Provide the [x, y] coordinate of the cell's center where the given text is located.  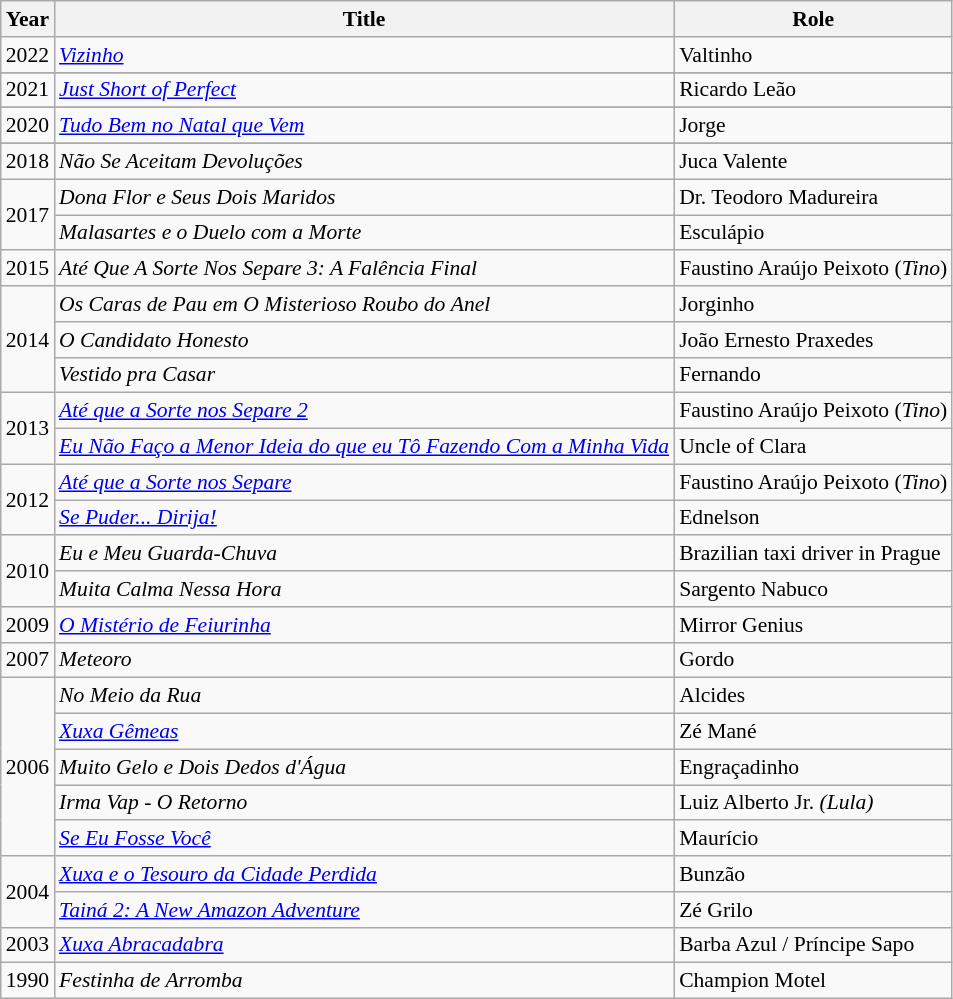
Vizinho [364, 55]
Alcides [813, 696]
1990 [28, 981]
Xuxa Abracadabra [364, 945]
2007 [28, 660]
O Candidato Honesto [364, 340]
Até que a Sorte nos Separe [364, 482]
Até que a Sorte nos Separe 2 [364, 411]
Não Se Aceitam Devoluções [364, 162]
2013 [28, 428]
Esculápio [813, 233]
2006 [28, 767]
Eu Não Faço a Menor Ideia do que eu Tô Fazendo Com a Minha Vida [364, 447]
Malasartes e o Duelo com a Morte [364, 233]
Luiz Alberto Jr. (Lula) [813, 803]
Irma Vap - O Retorno [364, 803]
Dona Flor e Seus Dois Maridos [364, 197]
Vestido pra Casar [364, 375]
Bunzão [813, 874]
Brazilian taxi driver in Prague [813, 554]
Valtinho [813, 55]
Sargento Nabuco [813, 589]
Xuxa Gêmeas [364, 732]
Uncle of Clara [813, 447]
2022 [28, 55]
Xuxa e o Tesouro da Cidade Perdida [364, 874]
Tudo Bem no Natal que Vem [364, 126]
Os Caras de Pau em O Misterioso Roubo do Anel [364, 304]
Just Short of Perfect [364, 90]
Dr. Teodoro Madureira [813, 197]
Juca Valente [813, 162]
2021 [28, 90]
Meteoro [364, 660]
2014 [28, 340]
2017 [28, 214]
Ricardo Leão [813, 90]
2003 [28, 945]
Jorge [813, 126]
Se Puder... Dirija! [364, 518]
Title [364, 19]
Barba Azul / Príncipe Sapo [813, 945]
O Mistério de Feiurinha [364, 625]
2009 [28, 625]
Fernando [813, 375]
2015 [28, 269]
2012 [28, 500]
Champion Motel [813, 981]
Eu e Meu Guarda-Chuva [364, 554]
Muita Calma Nessa Hora [364, 589]
Maurício [813, 839]
2004 [28, 892]
2010 [28, 572]
Muito Gelo e Dois Dedos d'Água [364, 767]
Gordo [813, 660]
2020 [28, 126]
Zé Mané [813, 732]
Engraçadinho [813, 767]
Year [28, 19]
Festinha de Arromba [364, 981]
Zé Grilo [813, 910]
2018 [28, 162]
Até Que A Sorte Nos Separe 3: A Falência Final [364, 269]
Mirror Genius [813, 625]
No Meio da Rua [364, 696]
Tainá 2: A New Amazon Adventure [364, 910]
Se Eu Fosse Você [364, 839]
Ednelson [813, 518]
João Ernesto Praxedes [813, 340]
Jorginho [813, 304]
Role [813, 19]
